Provide the [X, Y] coordinate of the cell's center where the given text is located.  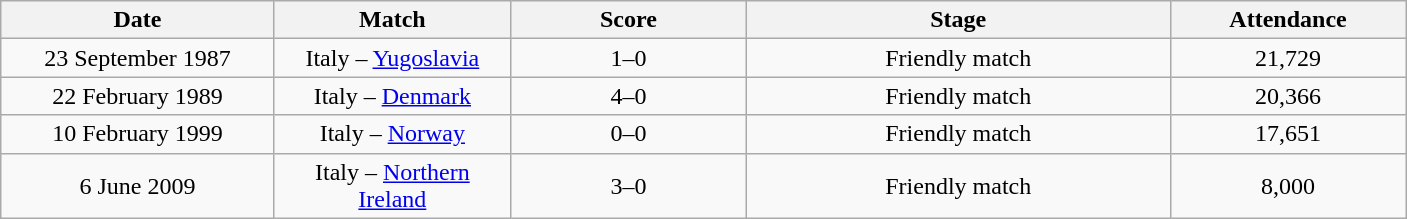
Date [138, 20]
0–0 [628, 134]
22 February 1989 [138, 96]
Italy – Norway [392, 134]
21,729 [1288, 58]
10 February 1999 [138, 134]
20,366 [1288, 96]
23 September 1987 [138, 58]
17,651 [1288, 134]
Attendance [1288, 20]
Match [392, 20]
Score [628, 20]
Italy – Denmark [392, 96]
Italy – Yugoslavia [392, 58]
3–0 [628, 186]
6 June 2009 [138, 186]
Stage [958, 20]
4–0 [628, 96]
8,000 [1288, 186]
Italy – Northern Ireland [392, 186]
1–0 [628, 58]
